Output the [x, y] coordinate of the center of the cell containing the given text.  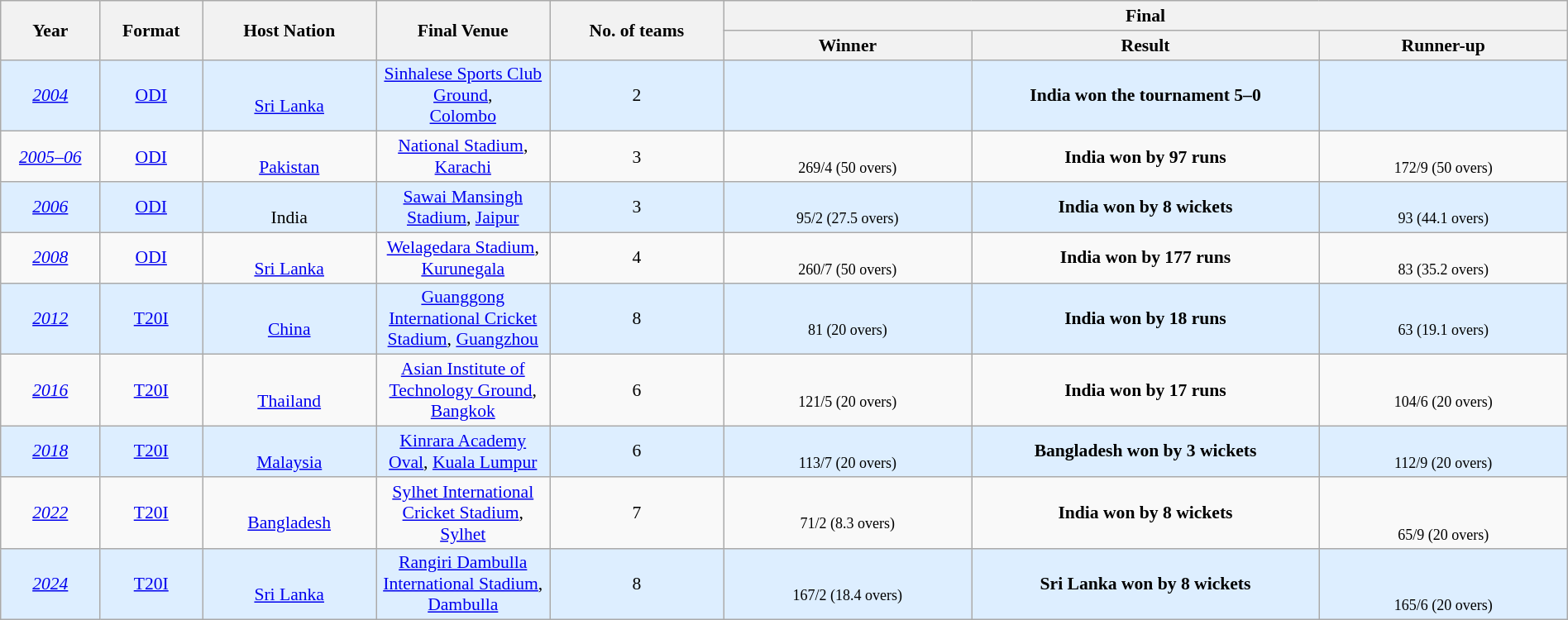
National Stadium,Karachi [463, 157]
172/9 (50 overs) [1443, 157]
71/2 (8.3 overs) [848, 513]
Asian Institute of Technology Ground, Bangkok [463, 390]
Format [151, 30]
India won by 177 runs [1145, 258]
65/9 (20 overs) [1443, 513]
Guanggong International Cricket Stadium, Guangzhou [463, 319]
Bangladesh won by 3 wickets [1145, 451]
Kinrara Academy Oval, Kuala Lumpur [463, 451]
Malaysia [289, 451]
Host Nation [289, 30]
165/6 (20 overs) [1443, 584]
121/5 (20 overs) [848, 390]
2008 [50, 258]
India won the tournament 5–0 [1145, 96]
India [289, 207]
2012 [50, 319]
Thailand [289, 390]
Runner-up [1443, 45]
China [289, 319]
2016 [50, 390]
India won by 97 runs [1145, 157]
7 [637, 513]
Year [50, 30]
113/7 (20 overs) [848, 451]
93 (44.1 overs) [1443, 207]
Sawai Mansingh Stadium, Jaipur [463, 207]
2004 [50, 96]
Final Venue [463, 30]
Final [1145, 16]
2006 [50, 207]
167/2 (18.4 overs) [848, 584]
83 (35.2 overs) [1443, 258]
Rangiri Dambulla International Stadium, Dambulla [463, 584]
Bangladesh [289, 513]
2005–06 [50, 157]
No. of teams [637, 30]
2 [637, 96]
63 (19.1 overs) [1443, 319]
2022 [50, 513]
81 (20 overs) [848, 319]
Sylhet International Cricket Stadium, Sylhet [463, 513]
Sinhalese Sports Club Ground,Colombo [463, 96]
95/2 (27.5 overs) [848, 207]
269/4 (50 overs) [848, 157]
112/9 (20 overs) [1443, 451]
Pakistan [289, 157]
2024 [50, 584]
104/6 (20 overs) [1443, 390]
2018 [50, 451]
260/7 (50 overs) [848, 258]
Sri Lanka won by 8 wickets [1145, 584]
India won by 17 runs [1145, 390]
India won by 18 runs [1145, 319]
Result [1145, 45]
Welagedara Stadium, Kurunegala [463, 258]
Winner [848, 45]
4 [637, 258]
